Locate the cell with the specified text and output its [x, y] center coordinate. 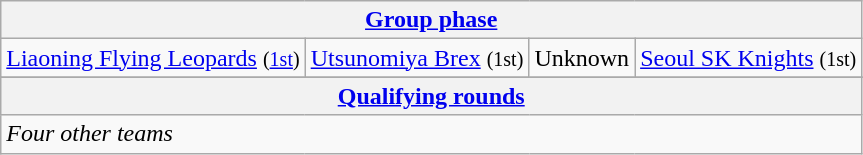
Four other teams [432, 134]
Unknown [582, 58]
Utsunomiya Brex (1st) [417, 58]
Seoul SK Knights (1st) [748, 58]
Group phase [432, 20]
Qualifying rounds [432, 96]
Liaoning Flying Leopards (1st) [153, 58]
